Identify which cell holds the provided text, then report its (X, Y) central coordinate. 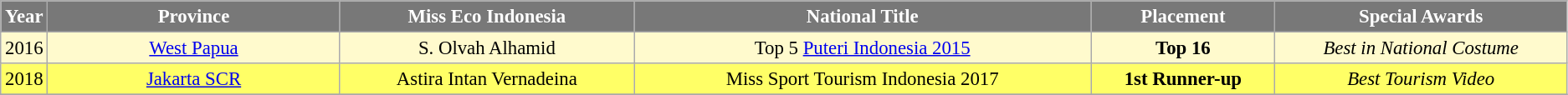
Miss Eco Indonesia (487, 17)
Jakarta SCR (194, 79)
Year (24, 17)
Astira Intan Vernadeina (487, 79)
Special Awards (1421, 17)
2018 (24, 79)
S. Olvah Alhamid (487, 48)
Best in National Costume (1421, 48)
1st Runner-up (1183, 79)
Top 5 Puteri Indonesia 2015 (863, 48)
Top 16 (1183, 48)
Best Tourism Video (1421, 79)
2016 (24, 48)
Miss Sport Tourism Indonesia 2017 (863, 79)
National Title (863, 17)
Province (194, 17)
West Papua (194, 48)
Placement (1183, 17)
